Find where the given text appears and provide that cell's center as (x, y) coordinate. 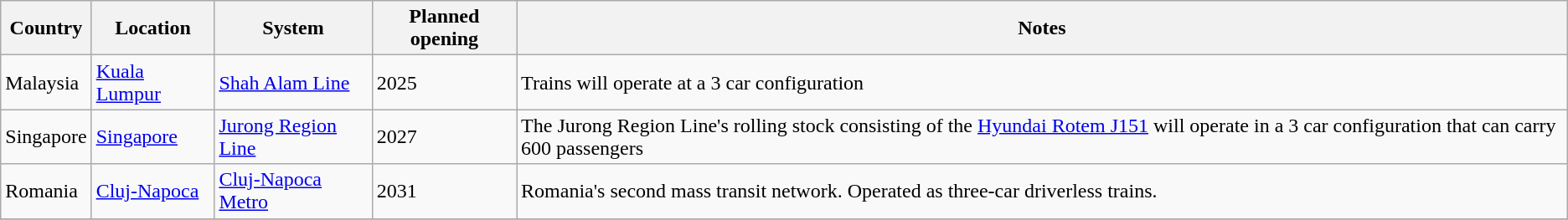
System (293, 28)
2031 (444, 191)
Romania (46, 191)
Country (46, 28)
2027 (444, 137)
Location (152, 28)
Trains will operate at a 3 car configuration (1042, 82)
Cluj-Napoca (152, 191)
Cluj-Napoca Metro (293, 191)
Shah Alam Line (293, 82)
Notes (1042, 28)
Jurong Region Line (293, 137)
Kuala Lumpur (152, 82)
The Jurong Region Line's rolling stock consisting of the Hyundai Rotem J151 will operate in a 3 car configuration that can carry 600 passengers (1042, 137)
2025 (444, 82)
Romania's second mass transit network. Operated as three-car driverless trains. (1042, 191)
Malaysia (46, 82)
Planned opening (444, 28)
